Locate the cell with the specified text and output its [X, Y] center coordinate. 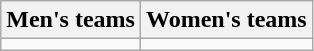
Women's teams [226, 20]
Men's teams [71, 20]
